Provide the (X, Y) coordinate of the cell's center where the given text is located.  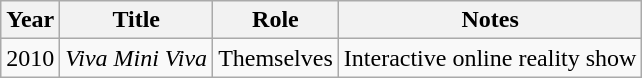
Title (136, 20)
Role (276, 20)
Notes (490, 20)
Year (30, 20)
Themselves (276, 58)
Interactive online reality show (490, 58)
2010 (30, 58)
Viva Mini Viva (136, 58)
